Scan for the cell matching the given text and deliver its (X, Y) coordinate at center. 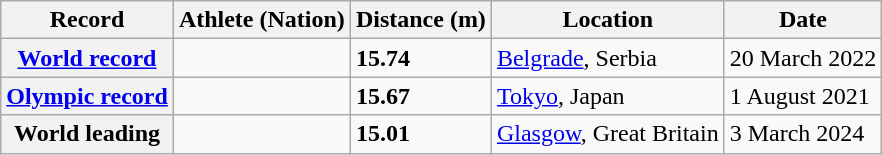
15.74 (420, 58)
Belgrade, Serbia (608, 58)
Glasgow, Great Britain (608, 134)
Record (88, 20)
15.01 (420, 134)
Tokyo, Japan (608, 96)
1 August 2021 (803, 96)
Distance (m) (420, 20)
Athlete (Nation) (262, 20)
World record (88, 58)
3 March 2024 (803, 134)
Olympic record (88, 96)
Date (803, 20)
World leading (88, 134)
15.67 (420, 96)
20 March 2022 (803, 58)
Location (608, 20)
